Determine the (x, y) coordinate at the center of the cell enclosing the given text.  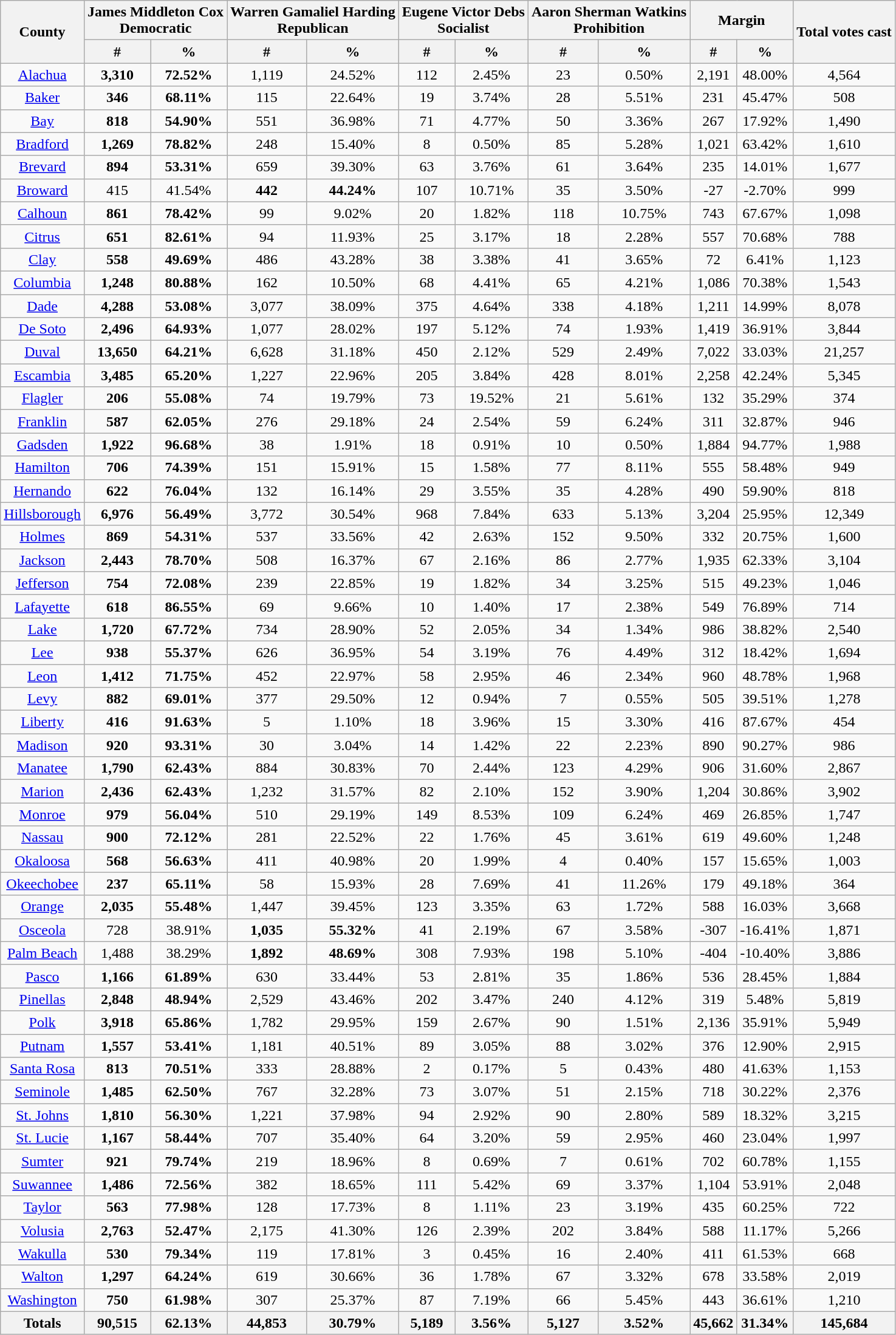
Levy (43, 699)
22.96% (353, 375)
18.42% (765, 652)
53.08% (189, 306)
County (43, 32)
25.37% (353, 1300)
1,747 (844, 814)
53 (426, 976)
0.91% (492, 445)
15.91% (353, 468)
3,844 (844, 329)
Santa Rosa (43, 1069)
43.28% (353, 259)
Pinellas (43, 999)
30.79% (353, 1323)
3.35% (492, 907)
Brevard (43, 167)
Volusia (43, 1231)
Monroe (43, 814)
861 (117, 213)
86.55% (189, 606)
1.51% (644, 1022)
5.45% (644, 1300)
Liberty (43, 722)
1,997 (844, 1138)
281 (267, 838)
Broward (43, 190)
1.34% (644, 629)
1,211 (713, 306)
4.21% (644, 282)
51 (563, 1092)
946 (844, 422)
96.68% (189, 445)
714 (844, 606)
17.73% (353, 1207)
55.32% (353, 930)
54.31% (189, 537)
4.77% (492, 121)
49.23% (765, 583)
1,488 (117, 953)
1,221 (267, 1115)
0.94% (492, 699)
2.67% (492, 1022)
1.78% (492, 1277)
Bradford (43, 144)
3.04% (353, 745)
1,123 (844, 259)
237 (117, 884)
1,922 (117, 445)
443 (713, 1300)
Wakulla (43, 1254)
3.02% (644, 1045)
2.54% (492, 422)
-307 (713, 930)
2.28% (644, 236)
1,153 (844, 1069)
5.12% (492, 329)
69.01% (189, 699)
65.20% (189, 375)
33.03% (765, 352)
71.75% (189, 676)
9.02% (353, 213)
De Soto (43, 329)
119 (267, 1254)
10.50% (353, 282)
240 (563, 999)
4.64% (492, 306)
42.24% (765, 375)
198 (563, 953)
Hamilton (43, 468)
Polk (43, 1022)
3,918 (117, 1022)
435 (713, 1207)
30.83% (353, 768)
56.04% (189, 814)
5,345 (844, 375)
1,119 (267, 75)
93.31% (189, 745)
18.96% (353, 1161)
Dade (43, 306)
979 (117, 814)
415 (117, 190)
88 (563, 1045)
3.37% (644, 1184)
30.66% (353, 1277)
30.54% (353, 514)
589 (713, 1115)
179 (713, 884)
64.21% (189, 352)
61.89% (189, 976)
2,019 (844, 1277)
82.61% (189, 236)
56.30% (189, 1115)
23.04% (765, 1138)
2,191 (713, 75)
869 (117, 537)
32.28% (353, 1092)
Okeechobee (43, 884)
Taylor (43, 1207)
734 (267, 629)
Gadsden (43, 445)
1,419 (713, 329)
1,232 (267, 791)
53.91% (765, 1184)
41.54% (189, 190)
3,886 (844, 953)
16.14% (353, 491)
921 (117, 1161)
30.22% (765, 1092)
1,155 (844, 1161)
1,485 (117, 1092)
319 (713, 999)
86 (563, 560)
115 (267, 98)
2.81% (492, 976)
5,266 (844, 1231)
76.04% (189, 491)
377 (267, 699)
Margin (742, 21)
0.61% (644, 1161)
55.08% (189, 398)
64 (426, 1138)
28.90% (353, 629)
45,662 (713, 1323)
33.56% (353, 537)
505 (713, 699)
2,175 (267, 1231)
5,949 (844, 1022)
231 (713, 98)
Eugene Victor DebsSocialist (463, 21)
9.50% (644, 537)
22.97% (353, 676)
45.47% (765, 98)
1,892 (267, 953)
70 (426, 768)
-10.40% (765, 953)
14.01% (765, 167)
2.63% (492, 537)
33.58% (765, 1277)
2.40% (644, 1254)
510 (267, 814)
19.52% (492, 398)
2.12% (492, 352)
1,720 (117, 629)
-404 (713, 953)
12 (426, 699)
28.45% (765, 976)
3.90% (644, 791)
25.95% (765, 514)
Franklin (43, 422)
31.34% (765, 1323)
1,204 (713, 791)
8.53% (492, 814)
307 (267, 1300)
128 (267, 1207)
219 (267, 1161)
1,021 (713, 144)
3.07% (492, 1092)
Hillsborough (43, 514)
Madison (43, 745)
70.38% (765, 282)
Aaron Sherman WatkinsProhibition (609, 21)
5.61% (644, 398)
1,871 (844, 930)
4.12% (644, 999)
7,022 (713, 352)
2.10% (492, 791)
4,288 (117, 306)
276 (267, 422)
1,046 (844, 583)
2.38% (644, 606)
900 (117, 838)
3.32% (644, 1277)
29.19% (353, 814)
30.86% (765, 791)
5.51% (644, 98)
1,166 (117, 976)
374 (844, 398)
2.15% (644, 1092)
66 (563, 1300)
31.18% (353, 352)
1,003 (844, 861)
6,976 (117, 514)
162 (267, 282)
48.69% (353, 953)
0.40% (644, 861)
0.69% (492, 1161)
90,515 (117, 1323)
376 (713, 1045)
38.29% (189, 953)
12,349 (844, 514)
33.44% (353, 976)
3.56% (492, 1323)
38.91% (189, 930)
68 (426, 282)
126 (426, 1231)
480 (713, 1069)
24 (426, 422)
622 (117, 491)
490 (713, 491)
36.98% (353, 121)
1,543 (844, 282)
1,600 (844, 537)
1.93% (644, 329)
28.02% (353, 329)
14 (426, 745)
3.61% (644, 838)
9.66% (353, 606)
61 (563, 167)
2.80% (644, 1115)
Nassau (43, 838)
-27 (713, 190)
Seminole (43, 1092)
77.98% (189, 1207)
312 (713, 652)
3.76% (492, 167)
450 (426, 352)
31.57% (353, 791)
Walton (43, 1277)
3.36% (644, 121)
67.67% (765, 213)
1,988 (844, 445)
49.18% (765, 884)
77 (563, 468)
61.53% (765, 1254)
65.11% (189, 884)
6.41% (765, 259)
39.51% (765, 699)
5.10% (644, 953)
884 (267, 768)
4.41% (492, 282)
31.60% (765, 768)
206 (117, 398)
99 (267, 213)
743 (713, 213)
3.96% (492, 722)
20.75% (765, 537)
Manatee (43, 768)
668 (844, 1254)
1,269 (117, 144)
48.78% (765, 676)
68.11% (189, 98)
4.28% (644, 491)
St. Lucie (43, 1138)
332 (713, 537)
3,772 (267, 514)
10.75% (644, 213)
6,628 (267, 352)
Sumter (43, 1161)
43.46% (353, 999)
2,376 (844, 1092)
4.49% (644, 652)
64.24% (189, 1277)
3.30% (644, 722)
Alachua (43, 75)
65.86% (189, 1022)
267 (713, 121)
5.28% (644, 144)
2.44% (492, 768)
29 (426, 491)
39.45% (353, 907)
Calhoun (43, 213)
633 (563, 514)
1,610 (844, 144)
2.49% (644, 352)
109 (563, 814)
205 (426, 375)
90.27% (765, 745)
5.48% (765, 999)
1,412 (117, 676)
7.84% (492, 514)
36.61% (765, 1300)
906 (713, 768)
536 (713, 976)
36.91% (765, 329)
1.91% (353, 445)
1.11% (492, 1207)
3.55% (492, 491)
42 (426, 537)
1,104 (713, 1184)
72.52% (189, 75)
63.42% (765, 144)
36 (426, 1277)
3.47% (492, 999)
1,278 (844, 699)
Holmes (43, 537)
72 (713, 259)
45 (563, 838)
19.79% (353, 398)
Orange (43, 907)
346 (117, 98)
58.48% (765, 468)
3.20% (492, 1138)
Total votes cast (844, 32)
382 (267, 1184)
Marion (43, 791)
920 (117, 745)
79.34% (189, 1254)
999 (844, 190)
7.93% (492, 953)
52 (426, 629)
28.88% (353, 1069)
0.17% (492, 1069)
239 (267, 583)
2.34% (644, 676)
530 (117, 1254)
3.05% (492, 1045)
Lake (43, 629)
44,853 (267, 1323)
Palm Beach (43, 953)
890 (713, 745)
41.30% (353, 1231)
706 (117, 468)
2,867 (844, 768)
3.64% (644, 167)
2,540 (844, 629)
41.63% (765, 1069)
62.50% (189, 1092)
44.24% (353, 190)
7.69% (492, 884)
5.13% (644, 514)
882 (117, 699)
4.18% (644, 306)
364 (844, 884)
1,677 (844, 167)
Lafayette (43, 606)
2,436 (117, 791)
35.29% (765, 398)
74.39% (189, 468)
469 (713, 814)
24.52% (353, 75)
3.17% (492, 236)
2.45% (492, 75)
70.68% (765, 236)
4.29% (644, 768)
568 (117, 861)
10.71% (492, 190)
2,763 (117, 1231)
1.86% (644, 976)
Bay (43, 121)
14.99% (765, 306)
49.60% (765, 838)
2.19% (492, 930)
25 (426, 236)
94.77% (765, 445)
1.40% (492, 606)
79.74% (189, 1161)
49.69% (189, 259)
3,902 (844, 791)
3.25% (644, 583)
15.40% (353, 144)
197 (426, 329)
3,104 (844, 560)
James Middleton CoxDemocratic (156, 21)
248 (267, 144)
Baker (43, 98)
Clay (43, 259)
53.31% (189, 167)
537 (267, 537)
1.58% (492, 468)
48.94% (189, 999)
3.65% (644, 259)
St. Johns (43, 1115)
11.93% (353, 236)
Osceola (43, 930)
311 (713, 422)
12.90% (765, 1045)
60.78% (765, 1161)
563 (117, 1207)
17.92% (765, 121)
338 (563, 306)
16.37% (353, 560)
Citrus (43, 236)
949 (844, 468)
87 (426, 1300)
0.45% (492, 1254)
968 (426, 514)
2 (426, 1069)
2,915 (844, 1045)
64.93% (189, 329)
1,782 (267, 1022)
17 (563, 606)
15.93% (353, 884)
Totals (43, 1323)
630 (267, 976)
16.03% (765, 907)
18.32% (765, 1115)
21,257 (844, 352)
2,529 (267, 999)
1.99% (492, 861)
26.85% (765, 814)
1.10% (353, 722)
333 (267, 1069)
107 (426, 190)
11.17% (765, 1231)
-2.70% (765, 190)
549 (713, 606)
22.64% (353, 98)
Hernando (43, 491)
2,035 (117, 907)
8,078 (844, 306)
62.33% (765, 560)
1,167 (117, 1138)
111 (426, 1184)
16 (563, 1254)
118 (563, 213)
91.63% (189, 722)
40.51% (353, 1045)
428 (563, 375)
59.90% (765, 491)
Warren Gamaliel HardingRepublican (313, 21)
78.70% (189, 560)
555 (713, 468)
1,557 (117, 1045)
1,077 (267, 329)
13,650 (117, 352)
72.12% (189, 838)
53.41% (189, 1045)
37.98% (353, 1115)
8.11% (644, 468)
54.90% (189, 121)
29.18% (353, 422)
3.50% (644, 190)
22.52% (353, 838)
626 (267, 652)
0.43% (644, 1069)
5,127 (563, 1323)
3,668 (844, 907)
30 (267, 745)
78.82% (189, 144)
87.67% (765, 722)
1,968 (844, 676)
551 (267, 121)
2,136 (713, 1022)
80.88% (189, 282)
2,496 (117, 329)
707 (267, 1138)
11.26% (644, 884)
48.00% (765, 75)
56.63% (189, 861)
452 (267, 676)
Okaloosa (43, 861)
486 (267, 259)
702 (713, 1161)
32.87% (765, 422)
1,490 (844, 121)
-16.41% (765, 930)
1,227 (267, 375)
718 (713, 1092)
767 (267, 1092)
3,077 (267, 306)
2,048 (844, 1184)
2,848 (117, 999)
46 (563, 676)
85 (563, 144)
515 (713, 583)
Flagler (43, 398)
2.92% (492, 1115)
0.55% (644, 699)
29.50% (353, 699)
750 (117, 1300)
Duval (43, 352)
3,485 (117, 375)
1,181 (267, 1045)
813 (117, 1069)
Jackson (43, 560)
788 (844, 236)
55.48% (189, 907)
1,297 (117, 1277)
460 (713, 1138)
17.81% (353, 1254)
1,694 (844, 652)
1,098 (844, 213)
938 (117, 652)
1,035 (267, 930)
72.56% (189, 1184)
58.44% (189, 1138)
659 (267, 167)
3,215 (844, 1115)
76 (563, 652)
Putnam (43, 1045)
3,310 (117, 75)
54 (426, 652)
960 (713, 676)
38.09% (353, 306)
1.72% (644, 907)
151 (267, 468)
1,210 (844, 1300)
442 (267, 190)
15.65% (765, 861)
67.72% (189, 629)
1,790 (117, 768)
55.37% (189, 652)
145,684 (844, 1323)
149 (426, 814)
235 (713, 167)
2.39% (492, 1231)
Suwannee (43, 1184)
5,189 (426, 1323)
18.65% (353, 1184)
722 (844, 1207)
62.13% (189, 1323)
Escambia (43, 375)
Lee (43, 652)
2,443 (117, 560)
76.89% (765, 606)
7.19% (492, 1300)
454 (844, 722)
56.49% (189, 514)
71 (426, 121)
35.40% (353, 1138)
375 (426, 306)
557 (713, 236)
78.42% (189, 213)
529 (563, 352)
5.42% (492, 1184)
61.98% (189, 1300)
62.05% (189, 422)
618 (117, 606)
50 (563, 121)
587 (117, 422)
40.98% (353, 861)
2.77% (644, 560)
2.16% (492, 560)
1.76% (492, 838)
4 (563, 861)
5,819 (844, 999)
65 (563, 282)
89 (426, 1045)
1.42% (492, 745)
72.08% (189, 583)
1,086 (713, 282)
60.25% (765, 1207)
3,204 (713, 514)
70.51% (189, 1069)
2.05% (492, 629)
2.23% (644, 745)
112 (426, 75)
894 (117, 167)
8.01% (644, 375)
1,447 (267, 907)
3 (426, 1254)
22.85% (353, 583)
3.74% (492, 98)
4,564 (844, 75)
Jefferson (43, 583)
3.58% (644, 930)
82 (426, 791)
728 (117, 930)
3.52% (644, 1323)
1,486 (117, 1184)
2,258 (713, 375)
52.47% (189, 1231)
3.38% (492, 259)
1,935 (713, 560)
157 (713, 861)
21 (563, 398)
Pasco (43, 976)
558 (117, 259)
Columbia (43, 282)
308 (426, 953)
39.30% (353, 167)
159 (426, 1022)
754 (117, 583)
651 (117, 236)
Washington (43, 1300)
38.82% (765, 629)
36.95% (353, 652)
35.91% (765, 1022)
1,810 (117, 1115)
678 (713, 1277)
Leon (43, 676)
29.95% (353, 1022)
